Scan for the cell matching the given text and deliver its [X, Y] coordinate at center. 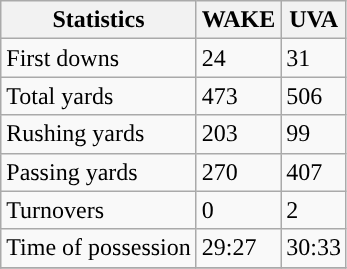
Time of possession [99, 248]
31 [314, 58]
Rushing yards [99, 134]
270 [238, 172]
203 [238, 134]
506 [314, 96]
407 [314, 172]
First downs [99, 58]
30:33 [314, 248]
UVA [314, 20]
Turnovers [99, 210]
0 [238, 210]
WAKE [238, 20]
Statistics [99, 20]
473 [238, 96]
Passing yards [99, 172]
99 [314, 134]
29:27 [238, 248]
2 [314, 210]
24 [238, 58]
Total yards [99, 96]
